Capture the cell that displays the provided text and extract its (X, Y) central coordinate. 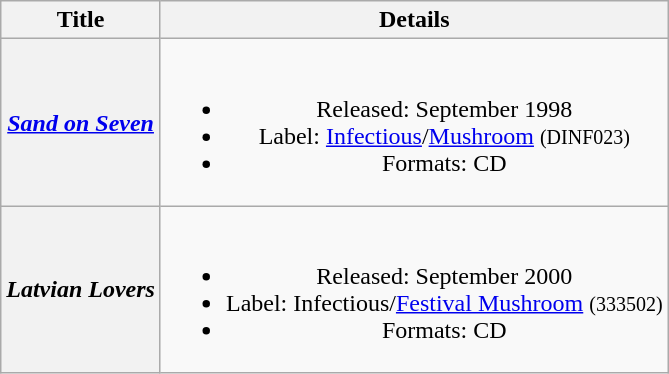
Title (81, 20)
Released: September 1998Label: Infectious/Mushroom (DINF023)Formats: CD (414, 122)
Latvian Lovers (81, 290)
Details (414, 20)
Sand on Seven (81, 122)
Released: September 2000Label: Infectious/Festival Mushroom (333502)Formats: CD (414, 290)
